Locate the cell with the specified text and output its (X, Y) center coordinate. 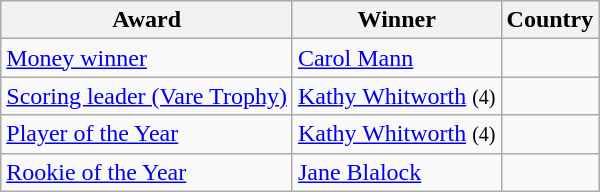
Rookie of the Year (147, 172)
Money winner (147, 58)
Award (147, 20)
Carol Mann (396, 58)
Country (550, 20)
Player of the Year (147, 134)
Winner (396, 20)
Jane Blalock (396, 172)
Scoring leader (Vare Trophy) (147, 96)
